Scan for the cell matching the given text and deliver its [x, y] coordinate at center. 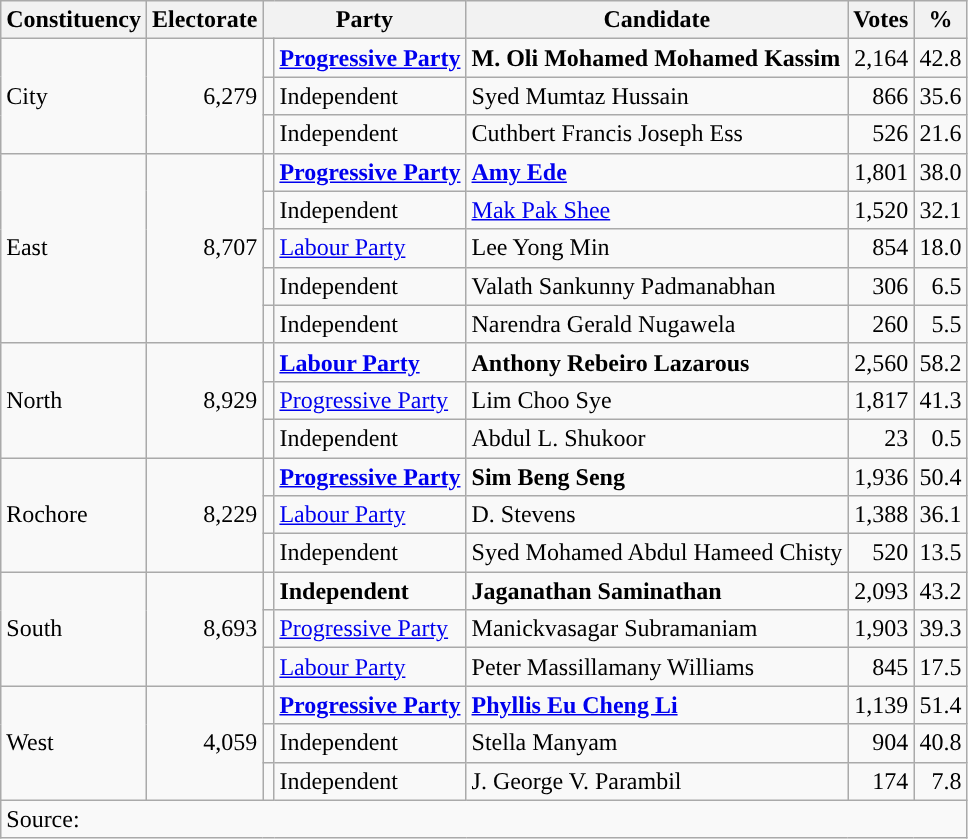
Syed Mohamed Abdul Hameed Chisty [657, 553]
17.5 [940, 667]
42.8 [940, 58]
38.0 [940, 172]
1,801 [881, 172]
43.2 [940, 591]
1,817 [881, 400]
260 [881, 324]
58.2 [940, 362]
13.5 [940, 553]
526 [881, 134]
32.1 [940, 210]
J. George V. Parambil [657, 781]
Jaganathan Saminathan [657, 591]
18.0 [940, 248]
Narendra Gerald Nugawela [657, 324]
6,279 [204, 96]
East [74, 248]
1,520 [881, 210]
Party [364, 20]
1,388 [881, 515]
M. Oli Mohamed Mohamed Kassim [657, 58]
% [940, 20]
39.3 [940, 629]
23 [881, 438]
21.6 [940, 134]
West [74, 743]
845 [881, 667]
35.6 [940, 96]
8,707 [204, 248]
1,903 [881, 629]
Manickvasagar Subramaniam [657, 629]
Peter Massillamany Williams [657, 667]
Source: [484, 819]
Mak Pak Shee [657, 210]
7.8 [940, 781]
5.5 [940, 324]
Anthony Rebeiro Lazarous [657, 362]
306 [881, 286]
North [74, 400]
854 [881, 248]
Constituency [74, 20]
South [74, 629]
2,093 [881, 591]
Sim Beng Seng [657, 477]
Candidate [657, 20]
866 [881, 96]
6.5 [940, 286]
Lim Choo Sye [657, 400]
Syed Mumtaz Hussain [657, 96]
41.3 [940, 400]
50.4 [940, 477]
2,164 [881, 58]
Valath Sankunny Padmanabhan [657, 286]
8,693 [204, 629]
Abdul L. Shukoor [657, 438]
174 [881, 781]
Stella Manyam [657, 743]
1,139 [881, 705]
Rochore [74, 515]
8,229 [204, 515]
0.5 [940, 438]
Electorate [204, 20]
904 [881, 743]
1,936 [881, 477]
D. Stevens [657, 515]
8,929 [204, 400]
Lee Yong Min [657, 248]
Amy Ede [657, 172]
Phyllis Eu Cheng Li [657, 705]
36.1 [940, 515]
51.4 [940, 705]
City [74, 96]
Cuthbert Francis Joseph Ess [657, 134]
520 [881, 553]
2,560 [881, 362]
Votes [881, 20]
4,059 [204, 743]
40.8 [940, 743]
